Locate the cell with the specified text and output its [X, Y] center coordinate. 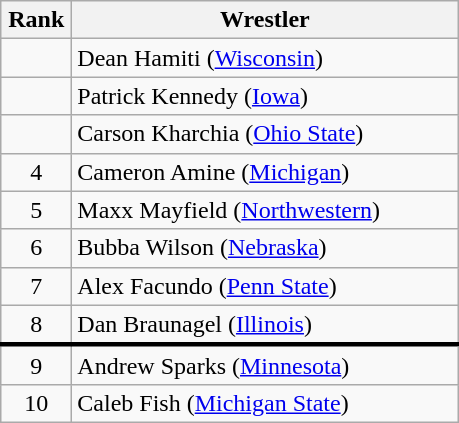
Dean Hamiti (Wisconsin) [265, 58]
Caleb Fish (Michigan State) [265, 403]
5 [36, 210]
Wrestler [265, 20]
Patrick Kennedy (Iowa) [265, 96]
9 [36, 365]
8 [36, 325]
Andrew Sparks (Minnesota) [265, 365]
Maxx Mayfield (Northwestern) [265, 210]
Carson Kharchia (Ohio State) [265, 134]
Alex Facundo (Penn State) [265, 286]
7 [36, 286]
Dan Braunagel (Illinois) [265, 325]
Rank [36, 20]
4 [36, 172]
Bubba Wilson (Nebraska) [265, 248]
Cameron Amine (Michigan) [265, 172]
6 [36, 248]
10 [36, 403]
